Determine the [x, y] coordinate at the center of the cell enclosing the given text.  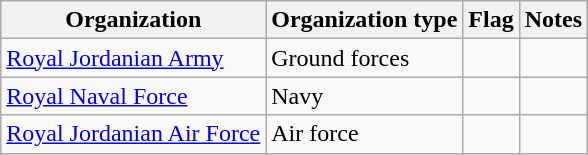
Navy [364, 96]
Royal Naval Force [134, 96]
Air force [364, 134]
Flag [491, 20]
Royal Jordanian Army [134, 58]
Ground forces [364, 58]
Notes [553, 20]
Organization [134, 20]
Royal Jordanian Air Force [134, 134]
Organization type [364, 20]
